Capture the cell that displays the provided text and extract its (x, y) central coordinate. 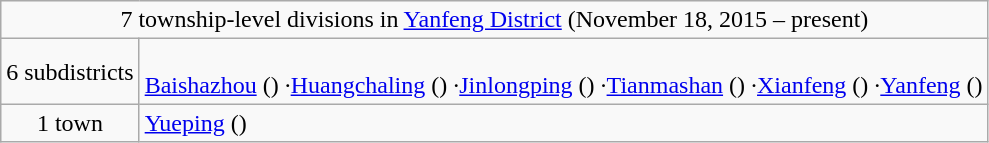
Baishazhou () ·Huangchaling () ·Jinlongping () ·Tianmashan () ·Xianfeng () ·Yanfeng () (564, 72)
6 subdistricts (70, 72)
7 township-level divisions in Yanfeng District (November 18, 2015 – present) (494, 20)
1 town (70, 123)
Yueping () (564, 123)
